Find where the given text appears and provide that cell's center as (x, y) coordinate. 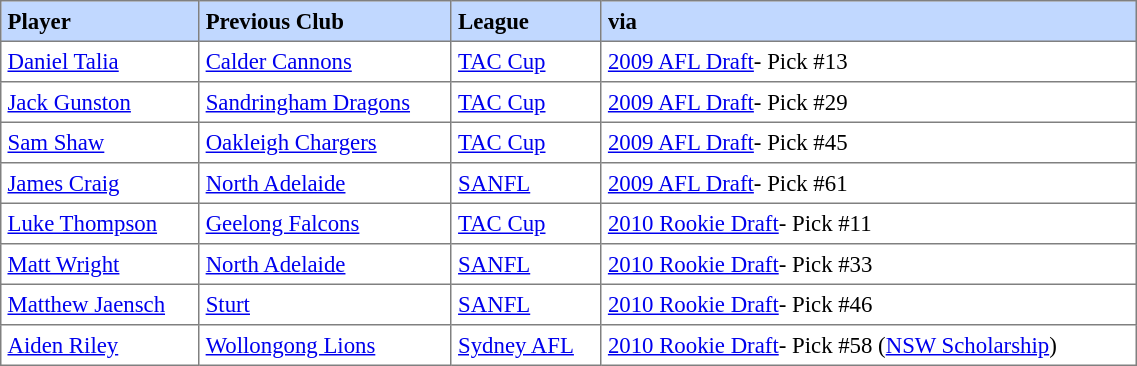
Sydney AFL (526, 345)
2009 AFL Draft- Pick #45 (869, 142)
Matt Wright (100, 264)
2010 Rookie Draft- Pick #33 (869, 264)
Sturt (325, 304)
James Craig (100, 183)
Sam Shaw (100, 142)
League (526, 21)
Jack Gunston (100, 102)
Aiden Riley (100, 345)
Previous Club (325, 21)
Matthew Jaensch (100, 304)
Daniel Talia (100, 61)
2009 AFL Draft- Pick #13 (869, 61)
2010 Rookie Draft- Pick #58 (NSW Scholarship) (869, 345)
Player (100, 21)
Oakleigh Chargers (325, 142)
Calder Cannons (325, 61)
2009 AFL Draft- Pick #61 (869, 183)
Wollongong Lions (325, 345)
Geelong Falcons (325, 223)
Sandringham Dragons (325, 102)
Luke Thompson (100, 223)
2009 AFL Draft- Pick #29 (869, 102)
via (869, 21)
2010 Rookie Draft- Pick #46 (869, 304)
2010 Rookie Draft- Pick #11 (869, 223)
